Detect which cell encompasses the target text, then output its [x, y] center coordinate. 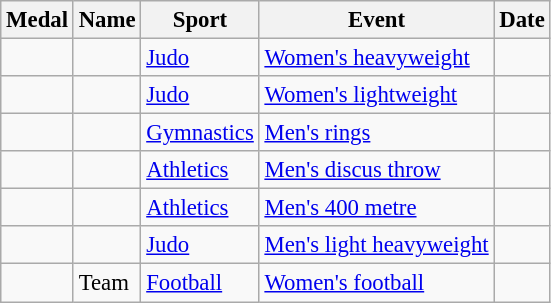
Team [107, 283]
Date [522, 20]
Name [107, 20]
Gymnastics [200, 133]
Women's lightweight [376, 95]
Women's football [376, 283]
Event [376, 20]
Medal [38, 20]
Women's heavyweight [376, 58]
Men's light heavyweight [376, 245]
Football [200, 283]
Men's 400 metre [376, 208]
Sport [200, 20]
Men's rings [376, 133]
Men's discus throw [376, 170]
